Determine the [x, y] coordinate at the center of the cell enclosing the given text.  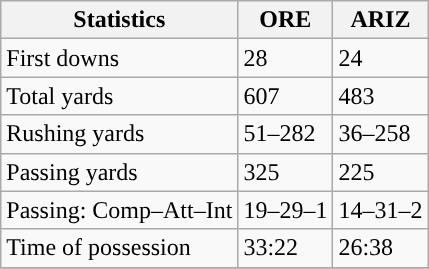
14–31–2 [380, 210]
36–258 [380, 134]
ORE [286, 20]
Passing: Comp–Att–Int [120, 210]
ARIZ [380, 20]
Time of possession [120, 248]
19–29–1 [286, 210]
51–282 [286, 134]
483 [380, 96]
Total yards [120, 96]
607 [286, 96]
First downs [120, 58]
225 [380, 172]
24 [380, 58]
Passing yards [120, 172]
Statistics [120, 20]
33:22 [286, 248]
325 [286, 172]
Rushing yards [120, 134]
28 [286, 58]
26:38 [380, 248]
